Determine the [x, y] coordinate at the center of the cell enclosing the given text.  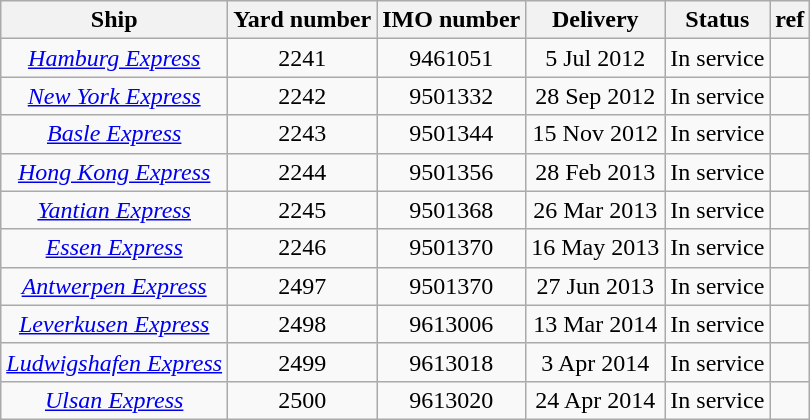
13 Mar 2014 [596, 324]
Yantian Express [114, 210]
2497 [302, 286]
2500 [302, 400]
2242 [302, 96]
9501332 [452, 96]
Leverkusen Express [114, 324]
9501344 [452, 134]
2243 [302, 134]
Essen Express [114, 248]
28 Feb 2013 [596, 172]
2499 [302, 362]
IMO number [452, 20]
Delivery [596, 20]
2244 [302, 172]
15 Nov 2012 [596, 134]
9613020 [452, 400]
26 Mar 2013 [596, 210]
9613006 [452, 324]
9501368 [452, 210]
Status [718, 20]
Hong Kong Express [114, 172]
9461051 [452, 58]
Ulsan Express [114, 400]
9613018 [452, 362]
2245 [302, 210]
Basle Express [114, 134]
Ship [114, 20]
Antwerpen Express [114, 286]
28 Sep 2012 [596, 96]
27 Jun 2013 [596, 286]
Ludwigshafen Express [114, 362]
5 Jul 2012 [596, 58]
3 Apr 2014 [596, 362]
2498 [302, 324]
Yard number [302, 20]
9501356 [452, 172]
24 Apr 2014 [596, 400]
2241 [302, 58]
Hamburg Express [114, 58]
16 May 2013 [596, 248]
ref [790, 20]
2246 [302, 248]
New York Express [114, 96]
